Determine the [X, Y] coordinate at the center of the cell enclosing the given text.  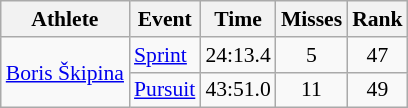
11 [312, 90]
Pursuit [164, 90]
43:51.0 [238, 90]
24:13.4 [238, 55]
Boris Škipina [65, 72]
Athlete [65, 19]
Sprint [164, 55]
Misses [312, 19]
5 [312, 55]
Event [164, 19]
49 [378, 90]
47 [378, 55]
Time [238, 19]
Rank [378, 19]
